Scan for the cell matching the given text and deliver its [X, Y] coordinate at center. 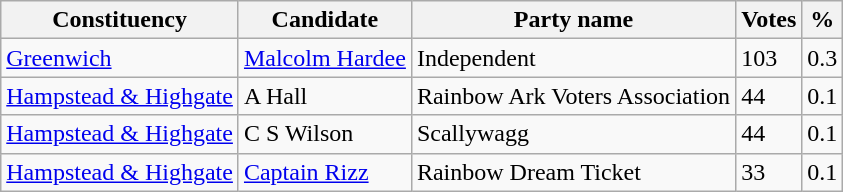
Candidate [324, 20]
Greenwich [120, 58]
Party name [573, 20]
C S Wilson [324, 134]
Rainbow Ark Voters Association [573, 96]
Constituency [120, 20]
% [822, 20]
103 [769, 58]
A Hall [324, 96]
Scallywagg [573, 134]
Rainbow Dream Ticket [573, 172]
33 [769, 172]
Independent [573, 58]
Malcolm Hardee [324, 58]
Captain Rizz [324, 172]
0.3 [822, 58]
Votes [769, 20]
